Detect which cell encompasses the target text, then output its (x, y) center coordinate. 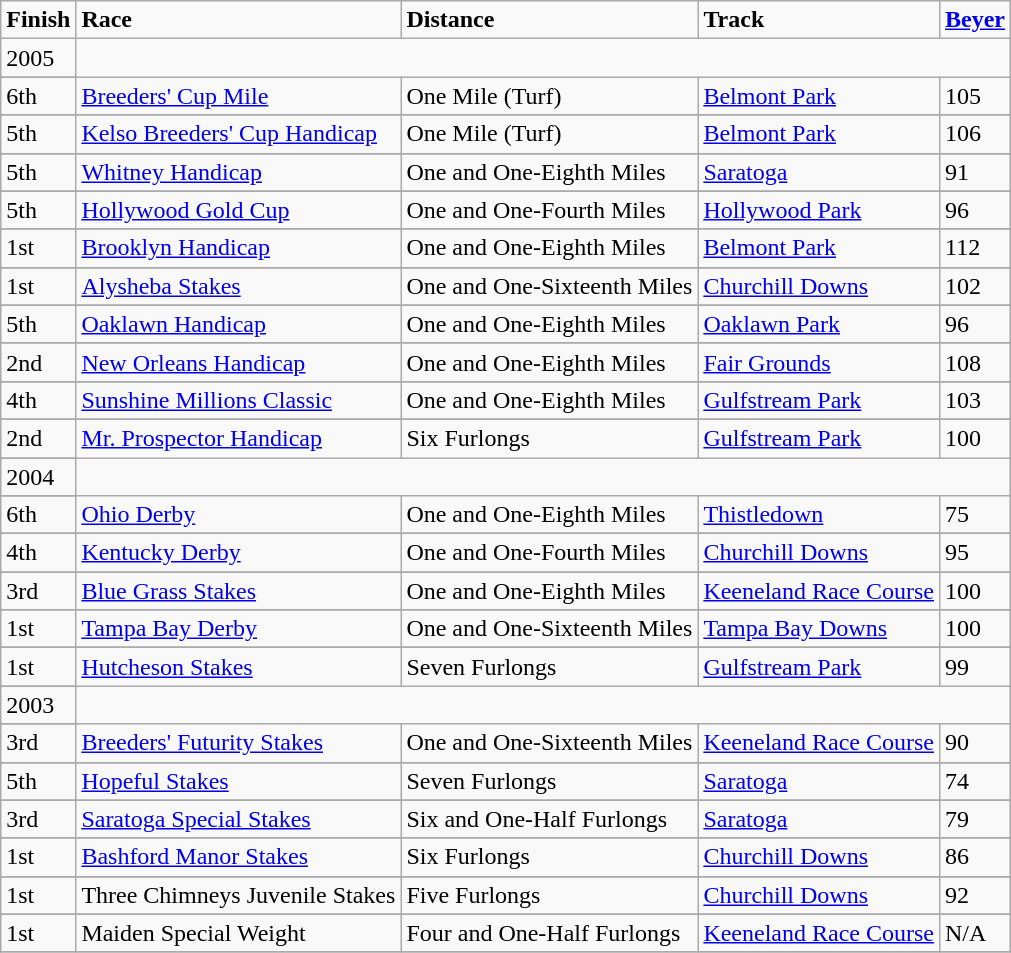
Alysheba Stakes (238, 286)
2004 (38, 477)
95 (974, 553)
Race (238, 20)
Fair Grounds (819, 362)
Hollywood Park (819, 210)
Hollywood Gold Cup (238, 210)
Oaklawn Park (819, 324)
102 (974, 286)
Saratoga Special Stakes (238, 819)
90 (974, 743)
Whitney Handicap (238, 172)
91 (974, 172)
Tampa Bay Downs (819, 629)
Four and One-Half Furlongs (550, 933)
Distance (550, 20)
Track (819, 20)
2005 (38, 58)
79 (974, 819)
106 (974, 134)
Beyer (974, 20)
Maiden Special Weight (238, 933)
Sunshine Millions Classic (238, 400)
N/A (974, 933)
74 (974, 781)
Mr. Prospector Handicap (238, 438)
New Orleans Handicap (238, 362)
Oaklawn Handicap (238, 324)
Breeders' Cup Mile (238, 96)
75 (974, 515)
Brooklyn Handicap (238, 248)
Hopeful Stakes (238, 781)
Finish (38, 20)
Six and One-Half Furlongs (550, 819)
86 (974, 857)
Breeders' Futurity Stakes (238, 743)
Bashford Manor Stakes (238, 857)
Three Chimneys Juvenile Stakes (238, 895)
Thistledown (819, 515)
Hutcheson Stakes (238, 667)
108 (974, 362)
Tampa Bay Derby (238, 629)
105 (974, 96)
Kelso Breeders' Cup Handicap (238, 134)
Five Furlongs (550, 895)
2003 (38, 705)
103 (974, 400)
Kentucky Derby (238, 553)
Ohio Derby (238, 515)
99 (974, 667)
112 (974, 248)
Blue Grass Stakes (238, 591)
92 (974, 895)
